Detect which cell encompasses the target text, then output its [X, Y] center coordinate. 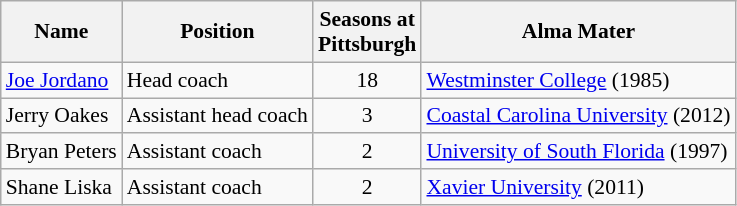
18 [367, 80]
University of South Florida (1997) [578, 152]
3 [367, 116]
Westminster College (1985) [578, 80]
Name [62, 32]
Bryan Peters [62, 152]
Alma Mater [578, 32]
Assistant head coach [218, 116]
Joe Jordano [62, 80]
Coastal Carolina University (2012) [578, 116]
Seasons atPittsburgh [367, 32]
Xavier University (2011) [578, 187]
Position [218, 32]
Shane Liska [62, 187]
Jerry Oakes [62, 116]
Head coach [218, 80]
